Return the [X, Y] coordinate for the center point of the cell that contains the specified text.  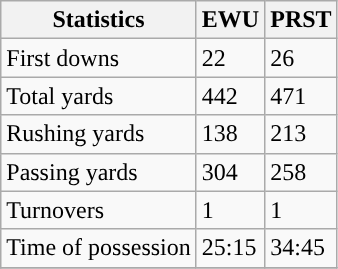
471 [301, 96]
304 [230, 172]
Turnovers [99, 210]
34:45 [301, 248]
Total yards [99, 96]
25:15 [230, 248]
22 [230, 58]
Passing yards [99, 172]
Statistics [99, 20]
EWU [230, 20]
Time of possession [99, 248]
26 [301, 58]
213 [301, 134]
258 [301, 172]
442 [230, 96]
138 [230, 134]
First downs [99, 58]
Rushing yards [99, 134]
PRST [301, 20]
